Scan for the cell matching the given text and deliver its (X, Y) coordinate at center. 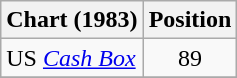
Chart (1983) (72, 20)
Position (190, 20)
89 (190, 58)
US Cash Box (72, 58)
